Scan for the cell matching the given text and deliver its (x, y) coordinate at center. 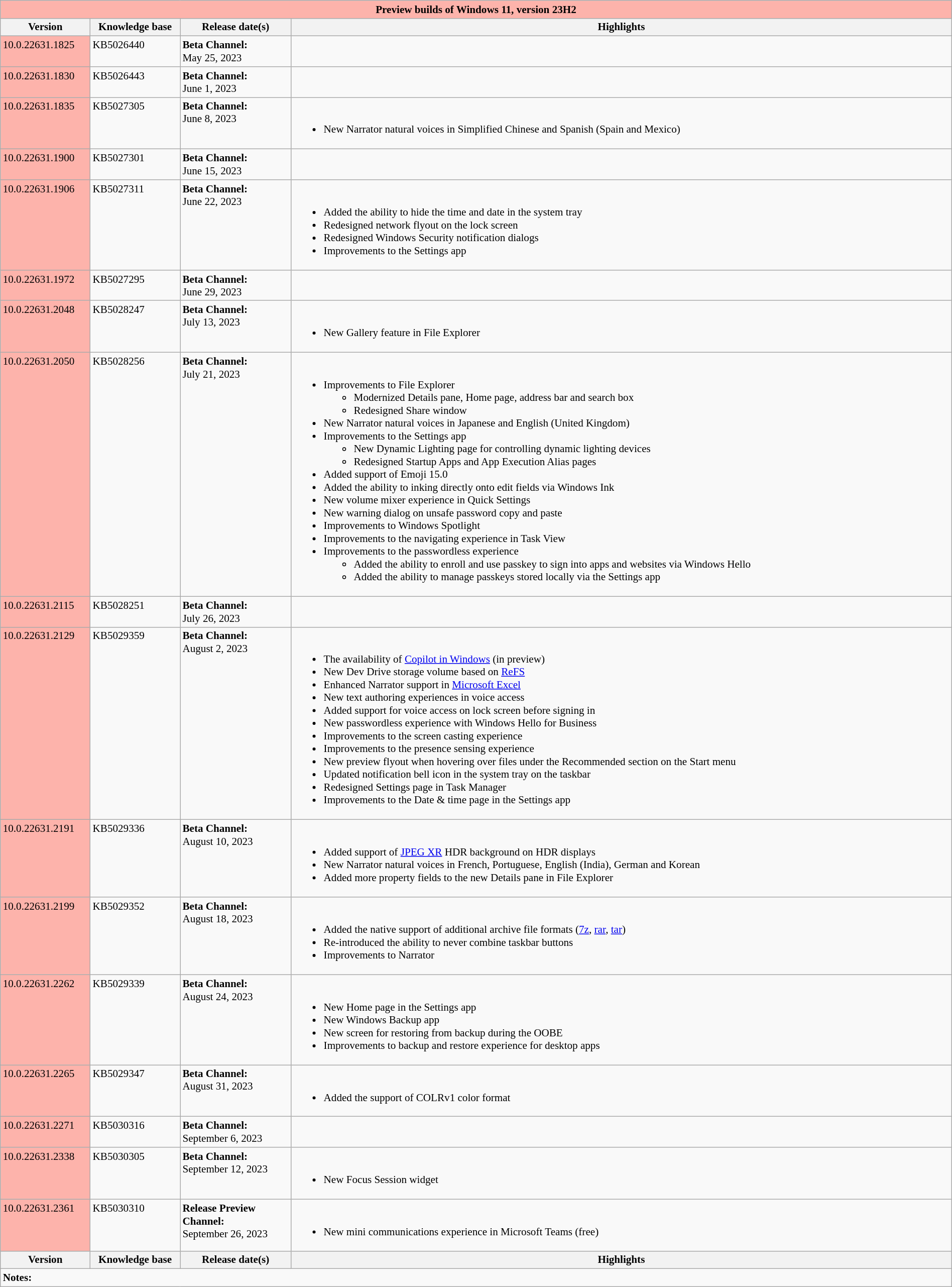
10.0.22631.2265 (45, 1091)
KB5029336 (136, 859)
10.0.22631.2115 (45, 612)
Beta Channel:September 6, 2023 (235, 1132)
KB5028247 (136, 327)
Beta Channel:July 21, 2023 (235, 474)
KB5026443 (136, 82)
10.0.22631.2191 (45, 859)
KB5027301 (136, 165)
KB5026440 (136, 51)
Beta Channel:August 10, 2023 (235, 859)
New mini communications experience in Microsoft Teams (free) (622, 1225)
10.0.22631.1835 (45, 124)
10.0.22631.1825 (45, 51)
10.0.22631.2199 (45, 936)
Added the support of COLRv1 color format (622, 1091)
KB5029339 (136, 1020)
New Focus Session widget (622, 1173)
Notes: (476, 1278)
Beta Channel:June 1, 2023 (235, 82)
KB5028256 (136, 474)
Beta Channel:June 8, 2023 (235, 124)
KB5029359 (136, 723)
New Narrator natural voices in Simplified Chinese and Spanish (Spain and Mexico) (622, 124)
KB5030316 (136, 1132)
10.0.22631.1900 (45, 165)
Beta Channel:August 24, 2023 (235, 1020)
KB5028251 (136, 612)
KB5027295 (136, 285)
KB5029352 (136, 936)
Beta Channel:July 13, 2023 (235, 327)
KB5030305 (136, 1173)
Beta Channel:August 2, 2023 (235, 723)
10.0.22631.1830 (45, 82)
KB5029347 (136, 1091)
Release Preview Channel:September 26, 2023 (235, 1225)
Beta Channel:August 18, 2023 (235, 936)
10.0.22631.2048 (45, 327)
KB5027311 (136, 225)
10.0.22631.2050 (45, 474)
10.0.22631.2338 (45, 1173)
Beta Channel:September 12, 2023 (235, 1173)
Beta Channel:June 29, 2023 (235, 285)
10.0.22631.2262 (45, 1020)
Beta Channel:June 22, 2023 (235, 225)
Preview builds of Windows 11, version 23H2 (476, 9)
Beta Channel:August 31, 2023 (235, 1091)
New Gallery feature in File Explorer (622, 327)
Beta Channel:July 26, 2023 (235, 612)
Beta Channel:June 15, 2023 (235, 165)
10.0.22631.2129 (45, 723)
Beta Channel:May 25, 2023 (235, 51)
KB5030310 (136, 1225)
KB5027305 (136, 124)
10.0.22631.2271 (45, 1132)
10.0.22631.2361 (45, 1225)
10.0.22631.1972 (45, 285)
10.0.22631.1906 (45, 225)
